Return the (X, Y) coordinate for the center point of the cell that contains the specified text.  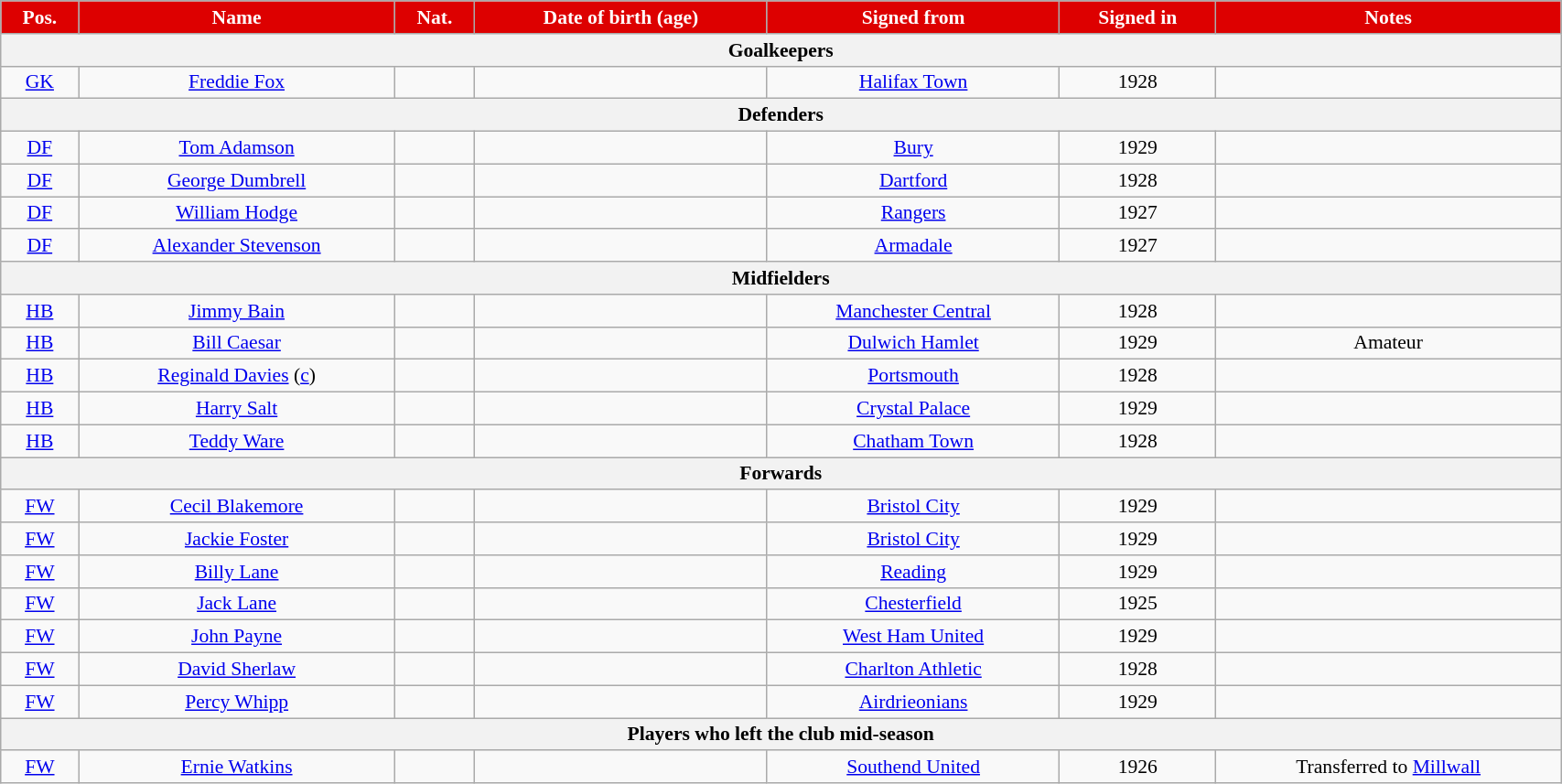
Jack Lane (236, 604)
GK (40, 82)
Armadale (913, 246)
Rangers (913, 213)
Nat. (434, 17)
George Dumbrell (236, 180)
Transferred to Millwall (1389, 768)
Notes (1389, 17)
Charlton Athletic (913, 670)
Billy Lane (236, 572)
Forwards (781, 474)
Teddy Ware (236, 441)
Amateur (1389, 343)
Chatham Town (913, 441)
Dulwich Hamlet (913, 343)
Chesterfield (913, 604)
Tom Adamson (236, 148)
1926 (1138, 768)
1925 (1138, 604)
Airdrieonians (913, 702)
Bill Caesar (236, 343)
Signed in (1138, 17)
Pos. (40, 17)
Crystal Palace (913, 409)
Reginald Davies (c) (236, 376)
Bury (913, 148)
Freddie Fox (236, 82)
Percy Whipp (236, 702)
West Ham United (913, 637)
Goalkeepers (781, 50)
Defenders (781, 115)
Alexander Stevenson (236, 246)
Jackie Foster (236, 539)
Southend United (913, 768)
Dartford (913, 180)
David Sherlaw (236, 670)
Midfielders (781, 278)
Date of birth (age) (621, 17)
William Hodge (236, 213)
Players who left the club mid-season (781, 735)
John Payne (236, 637)
Portsmouth (913, 376)
Reading (913, 572)
Halifax Town (913, 82)
Name (236, 17)
Harry Salt (236, 409)
Signed from (913, 17)
Ernie Watkins (236, 768)
Jimmy Bain (236, 311)
Manchester Central (913, 311)
Cecil Blakemore (236, 507)
